Detect which cell encompasses the target text, then output its (x, y) center coordinate. 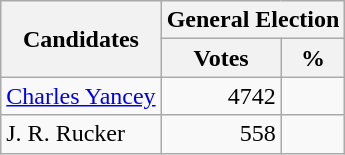
4742 (221, 96)
Candidates (81, 39)
Charles Yancey (81, 96)
J. R. Rucker (81, 134)
General Election (253, 20)
Votes (221, 58)
% (313, 58)
558 (221, 134)
